From the cell containing the given text, extract its center point as [X, Y] coordinate. 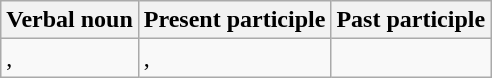
Verbal noun [70, 20]
Present participle [234, 20]
Past participle [411, 20]
